Locate the cell with the specified text and output its (x, y) center coordinate. 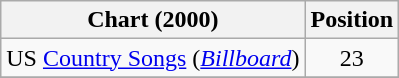
Chart (2000) (153, 20)
Position (352, 20)
US Country Songs (Billboard) (153, 58)
23 (352, 58)
